Output the (X, Y) coordinate of the center of the cell containing the given text.  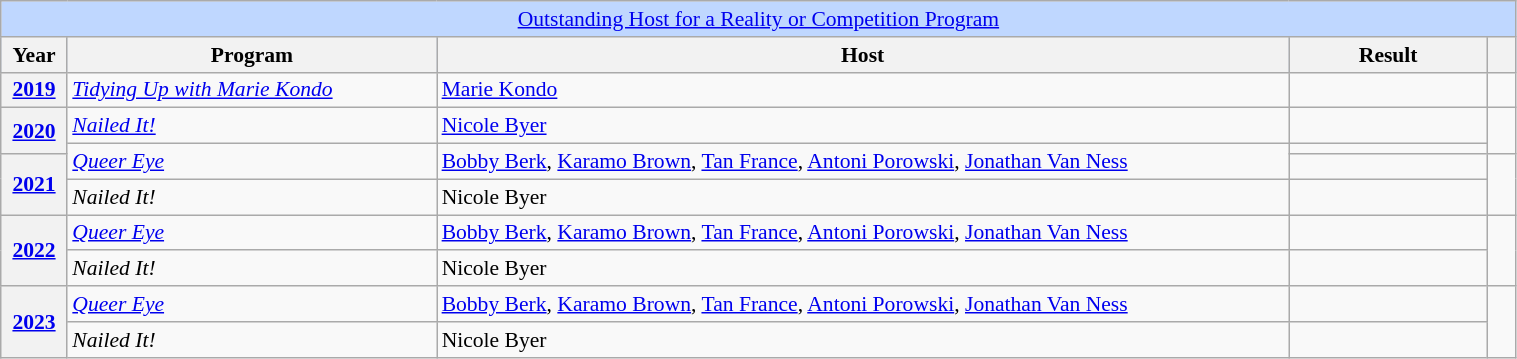
2022 (34, 250)
2020 (34, 131)
Year (34, 55)
Tidying Up with Marie Kondo (252, 90)
2019 (34, 90)
Marie Kondo (863, 90)
Result (1388, 55)
Host (863, 55)
Outstanding Host for a Reality or Competition Program (758, 19)
2023 (34, 322)
2021 (34, 184)
Program (252, 55)
